For the text-containing cell, return its midpoint in [X, Y] coordinate format. 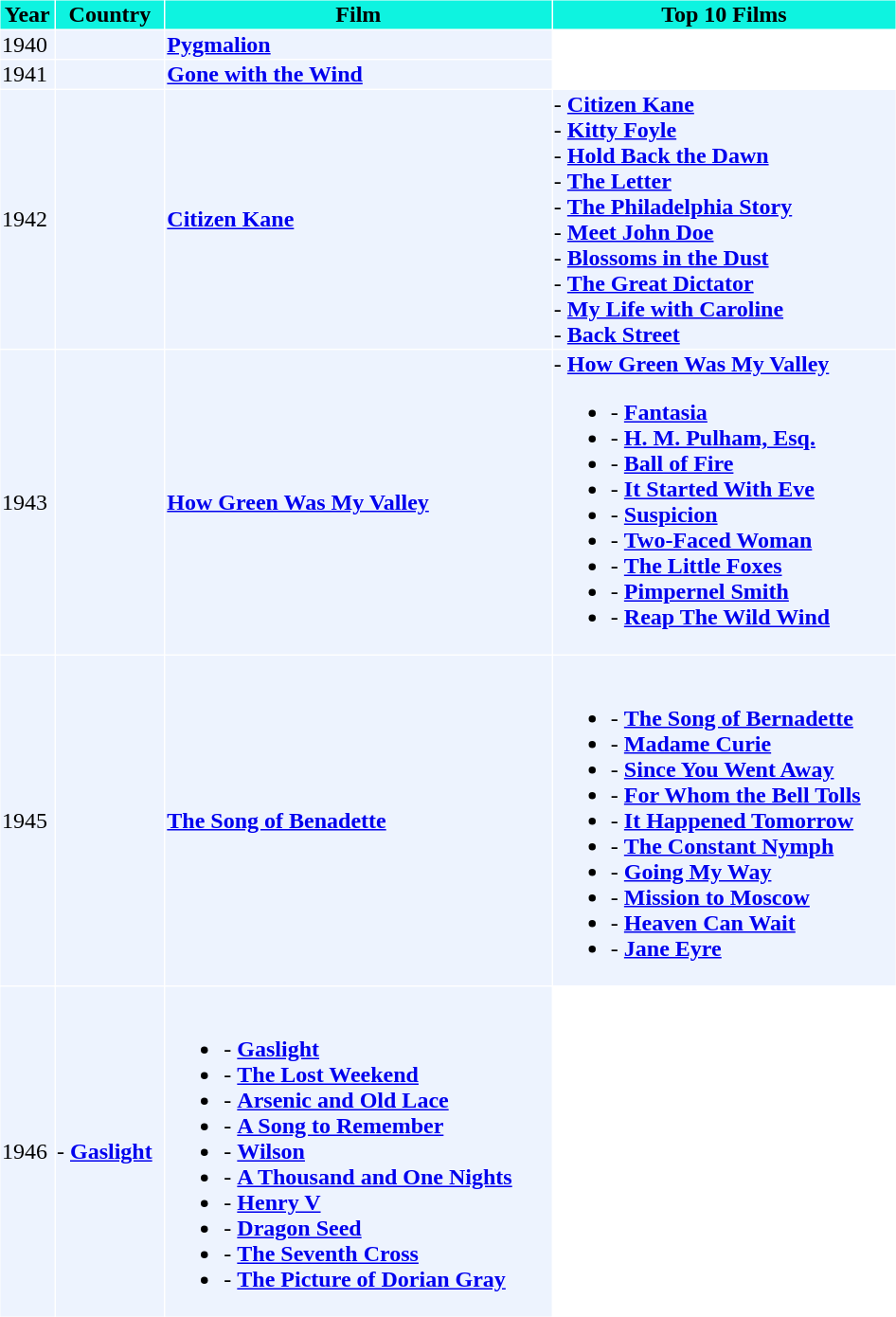
1945 [27, 821]
Top 10 Films [724, 14]
Pygmalion [358, 45]
Country [110, 14]
Film [358, 14]
- Gaslight [110, 1152]
Citizen Kane [358, 220]
1942 [27, 220]
1940 [27, 45]
The Song of Benadette [358, 821]
Gone with the Wind [358, 75]
Year [27, 14]
1946 [27, 1152]
1941 [27, 75]
1943 [27, 502]
How Green Was My Valley [358, 502]
